Identify which cell holds the provided text, then report its (x, y) central coordinate. 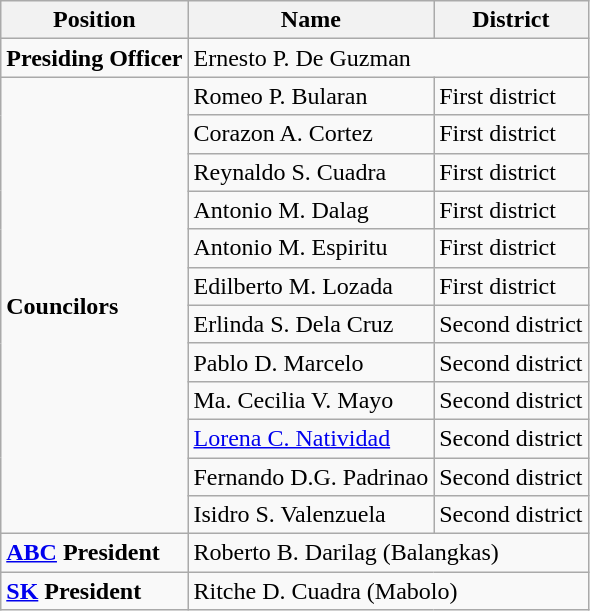
Erlinda S. Dela Cruz (311, 324)
Antonio M. Dalag (311, 210)
Corazon A. Cortez (311, 134)
ABC President (94, 553)
Ernesto P. De Guzman (388, 58)
District (511, 20)
Position (94, 20)
SK President (94, 591)
Isidro S. Valenzuela (311, 515)
Lorena C. Natividad (311, 438)
Romeo P. Bularan (311, 96)
Presiding Officer (94, 58)
Reynaldo S. Cuadra (311, 172)
Ma. Cecilia V. Mayo (311, 400)
Pablo D. Marcelo (311, 362)
Edilberto M. Lozada (311, 286)
Fernando D.G. Padrinao (311, 477)
Councilors (94, 306)
Ritche D. Cuadra (Mabolo) (388, 591)
Antonio M. Espiritu (311, 248)
Name (311, 20)
Roberto B. Darilag (Balangkas) (388, 553)
